Pinpoint the cell where the given text exists, returning its (X, Y) midpoint coordinate. 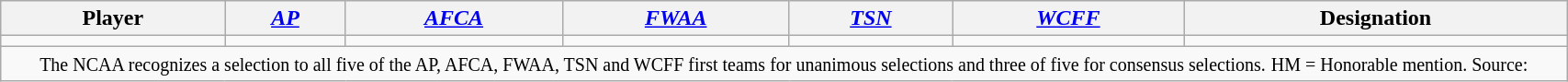
Player (113, 18)
FWAA (676, 18)
TSN (871, 18)
AFCA (454, 18)
WCFF (1069, 18)
AP (285, 18)
Designation (1375, 18)
